Pinpoint the cell where the given text exists, returning its [x, y] midpoint coordinate. 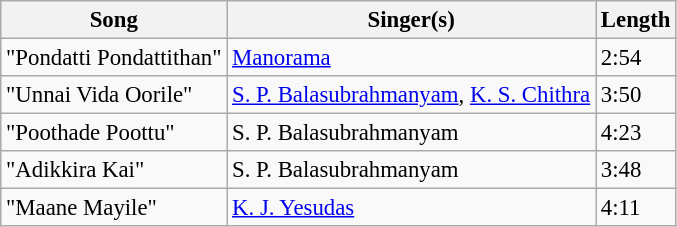
S. P. Balasubrahmanyam, K. S. Chithra [412, 95]
3:50 [636, 95]
2:54 [636, 58]
"Unnai Vida Oorile" [114, 95]
K. J. Yesudas [412, 208]
Manorama [412, 58]
3:48 [636, 170]
"Adikkira Kai" [114, 170]
"Poothade Poottu" [114, 133]
Song [114, 20]
4:11 [636, 208]
"Maane Mayile" [114, 208]
Singer(s) [412, 20]
Length [636, 20]
4:23 [636, 133]
"Pondatti Pondattithan" [114, 58]
